Locate the cell with the specified text and output its (x, y) center coordinate. 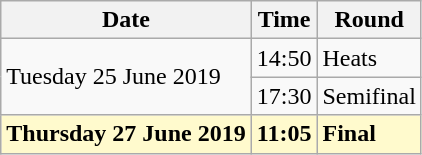
Heats (369, 58)
Round (369, 20)
Tuesday 25 June 2019 (126, 77)
Date (126, 20)
Thursday 27 June 2019 (126, 134)
Final (369, 134)
Semifinal (369, 96)
Time (284, 20)
17:30 (284, 96)
11:05 (284, 134)
14:50 (284, 58)
